Locate the cell with the specified text and output its [X, Y] center coordinate. 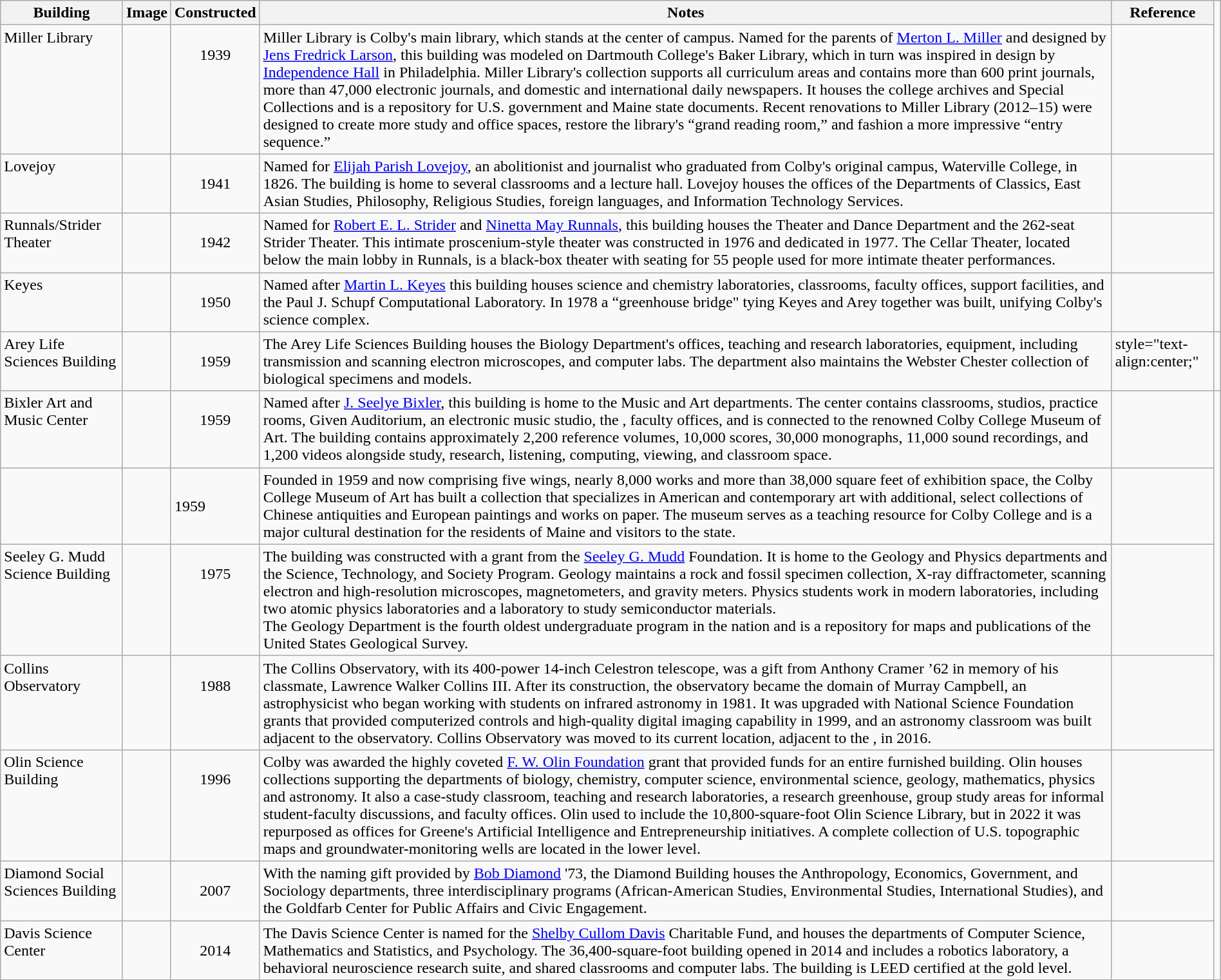
Miller Library [62, 90]
Lovejoy [62, 184]
Bixler Art and Music Center [62, 429]
Image [147, 13]
1939 [215, 90]
1996 [215, 805]
Constructed [215, 13]
style="text-align:center;" [1162, 361]
Runnals/Strider Theater [62, 243]
Davis Science Center [62, 950]
Seeley G. Mudd Science Building [62, 600]
1950 [215, 302]
Reference [1162, 13]
Keyes [62, 302]
1941 [215, 184]
Building [62, 13]
2014 [215, 950]
1988 [215, 702]
Arey Life Sciences Building [62, 361]
Notes [685, 13]
Collins Observatory [62, 702]
2007 [215, 890]
Diamond Social Sciences Building [62, 890]
1942 [215, 243]
Olin Science Building [62, 805]
1975 [215, 600]
